For the text-containing cell, return its midpoint in (x, y) coordinate format. 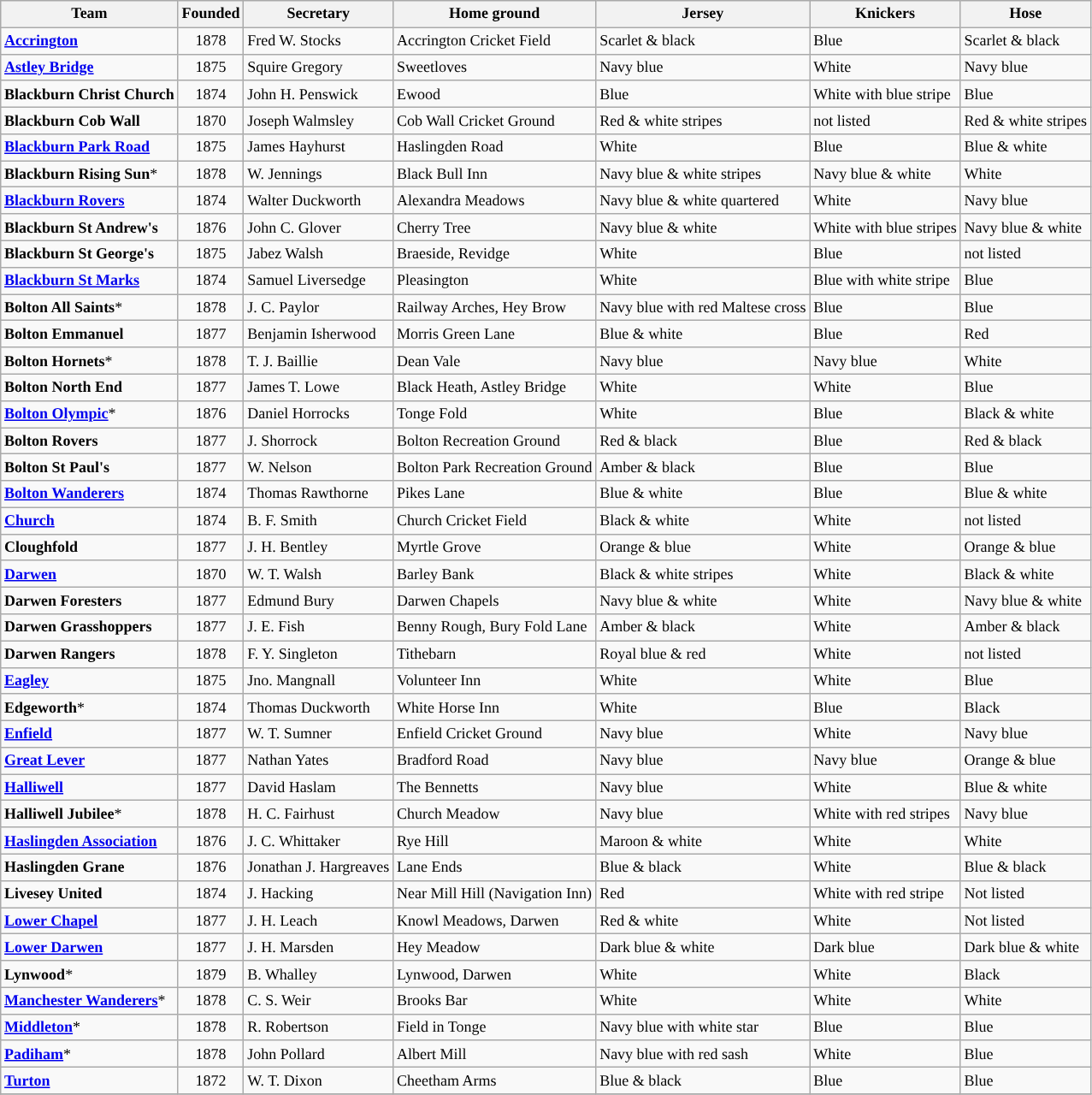
Alexandra Meadows (494, 200)
White with blue stripe (885, 94)
J. H. Marsden (318, 948)
Navy blue with red sash (703, 1054)
Joseph Walmsley (318, 120)
Black & white stripes (703, 573)
Livesey United (89, 893)
White Horse Inn (494, 707)
Jabez Walsh (318, 253)
Lynwood, Darwen (494, 974)
Bolton St Paul's (89, 467)
Home ground (494, 14)
White with red stripes (885, 814)
Founded (210, 14)
Padiham* (89, 1054)
Darwen Grasshoppers (89, 628)
J. E. Fish (318, 628)
Thomas Rawthorne (318, 494)
Haslingden Grane (89, 867)
Cheetham Arms (494, 1081)
J. C. Whittaker (318, 840)
Manchester Wanderers* (89, 1001)
Morris Green Lane (494, 334)
Albert Mill (494, 1054)
Cherry Tree (494, 228)
Near Mill Hill (Navigation Inn) (494, 893)
J. H. Bentley (318, 547)
W. Jennings (318, 175)
Black Heath, Astley Bridge (494, 387)
Eagley (89, 681)
Volunteer Inn (494, 681)
J. C. Paylor (318, 308)
Turton (89, 1081)
Blackburn St Andrew's (89, 228)
Haslingden Association (89, 840)
Blackburn Christ Church (89, 94)
W. T. Dixon (318, 1081)
Accrington Cricket Field (494, 41)
W. T. Sumner (318, 734)
Navy blue & white stripes (703, 175)
Rye Hill (494, 840)
Jersey (703, 14)
Barley Bank (494, 573)
Great Lever (89, 761)
John C. Glover (318, 228)
Blackburn St Marks (89, 281)
Darwen Rangers (89, 654)
Jno. Mangnall (318, 681)
Edgeworth* (89, 707)
Enfield Cricket Ground (494, 734)
Samuel Liversedge (318, 281)
Knickers (885, 14)
David Haslam (318, 787)
White with red stripe (885, 893)
Haslingden Road (494, 147)
Jonathan J. Hargreaves (318, 867)
Bolton Park Recreation Ground (494, 467)
Railway Arches, Hey Brow (494, 308)
Tonge Fold (494, 414)
Pleasington (494, 281)
Dark blue (885, 948)
Dean Vale (494, 361)
Blackburn Park Road (89, 147)
Bolton Olympic* (89, 414)
Team (89, 14)
Accrington (89, 41)
Halliwell Jubilee* (89, 814)
Navy blue with red Maltese cross (703, 308)
Royal blue & red (703, 654)
Halliwell (89, 787)
R. Robertson (318, 1027)
Lynwood* (89, 974)
Blackburn Rising Sun* (89, 175)
Navy blue with white star (703, 1027)
Blue with white stripe (885, 281)
Lower Darwen (89, 948)
Secretary (318, 14)
James Hayhurst (318, 147)
Bolton Hornets* (89, 361)
Hey Meadow (494, 948)
Bolton All Saints* (89, 308)
Enfield (89, 734)
Ewood (494, 94)
C. S. Weir (318, 1001)
J. Hacking (318, 893)
Tithebarn (494, 654)
Benny Rough, Bury Fold Lane (494, 628)
Hose (1025, 14)
1879 (210, 974)
Edmund Bury (318, 601)
Cob Wall Cricket Ground (494, 120)
Benjamin Isherwood (318, 334)
F. Y. Singleton (318, 654)
Black Bull Inn (494, 175)
White with blue stripes (885, 228)
Darwen Foresters (89, 601)
T. J. Baillie (318, 361)
Nathan Yates (318, 761)
John Pollard (318, 1054)
Lane Ends (494, 867)
Red & white (703, 920)
The Bennetts (494, 787)
Bolton North End (89, 387)
James T. Lowe (318, 387)
Church (89, 520)
Bradford Road (494, 761)
W. Nelson (318, 467)
Darwen (89, 573)
Blackburn St George's (89, 253)
Maroon & white (703, 840)
Darwen Chapels (494, 601)
H. C. Fairhust (318, 814)
John H. Penswick (318, 94)
Bolton Emmanuel (89, 334)
Cloughfold (89, 547)
Bolton Wanderers (89, 494)
Myrtle Grove (494, 547)
Daniel Horrocks (318, 414)
Brooks Bar (494, 1001)
Middleton* (89, 1027)
Astley Bridge (89, 67)
Church Cricket Field (494, 520)
Thomas Duckworth (318, 707)
Bolton Rovers (89, 441)
Church Meadow (494, 814)
Blackburn Rovers (89, 200)
B. Whalley (318, 974)
J. H. Leach (318, 920)
Sweetloves (494, 67)
Knowl Meadows, Darwen (494, 920)
Bolton Recreation Ground (494, 441)
1872 (210, 1081)
Lower Chapel (89, 920)
Navy blue & white quartered (703, 200)
Squire Gregory (318, 67)
Fred W. Stocks (318, 41)
Braeside, Revidge (494, 253)
Blackburn Cob Wall (89, 120)
Field in Tonge (494, 1027)
Pikes Lane (494, 494)
B. F. Smith (318, 520)
J. Shorrock (318, 441)
Walter Duckworth (318, 200)
W. T. Walsh (318, 573)
